Scan for the cell matching the given text and deliver its (x, y) coordinate at center. 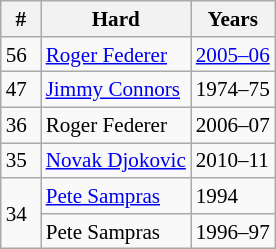
2005–06 (233, 54)
1996–97 (233, 230)
1974–75 (233, 90)
2006–07 (233, 124)
# (21, 18)
34 (21, 214)
Jimmy Connors (116, 90)
56 (21, 54)
35 (21, 160)
Years (233, 18)
Novak Djokovic (116, 160)
36 (21, 124)
2010–11 (233, 160)
Hard (116, 18)
47 (21, 90)
1994 (233, 196)
